Find where the given text appears and provide that cell's center as [X, Y] coordinate. 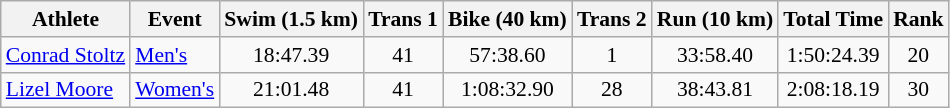
Athlete [66, 19]
1:08:32.90 [508, 90]
Lizel Moore [66, 90]
Bike (40 km) [508, 19]
Rank [918, 19]
Run (10 km) [715, 19]
1:50:24.39 [833, 55]
28 [612, 90]
Women's [174, 90]
Trans 1 [403, 19]
30 [918, 90]
57:38.60 [508, 55]
2:08:18.19 [833, 90]
20 [918, 55]
Total Time [833, 19]
33:58.40 [715, 55]
1 [612, 55]
Swim (1.5 km) [291, 19]
Event [174, 19]
18:47.39 [291, 55]
Men's [174, 55]
Trans 2 [612, 19]
21:01.48 [291, 90]
Conrad Stoltz [66, 55]
38:43.81 [715, 90]
